Scan for the cell matching the given text and deliver its (X, Y) coordinate at center. 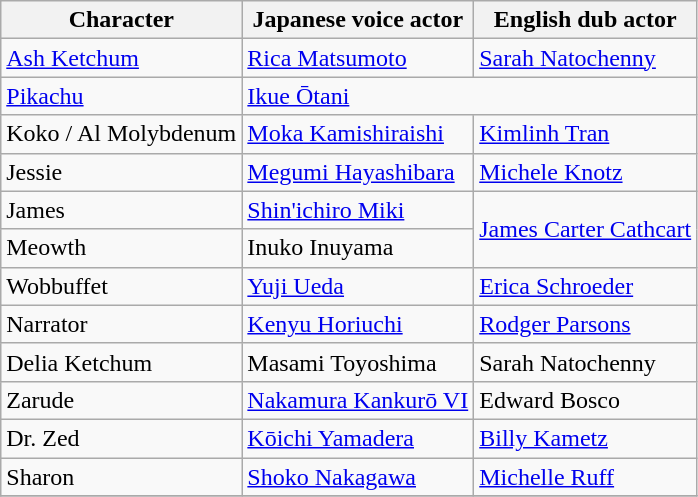
Kōichi Yamadera (358, 438)
Sharon (122, 477)
Ikue Ōtani (470, 96)
Masami Toyoshima (358, 362)
Rodger Parsons (586, 324)
James Carter Cathcart (586, 229)
Michele Knotz (586, 172)
Dr. Zed (122, 438)
Nakamura Kankurō VI (358, 400)
Megumi Hayashibara (358, 172)
Inuko Inuyama (358, 248)
English dub actor (586, 20)
Meowth (122, 248)
Shin'ichiro Miki (358, 210)
Michelle Ruff (586, 477)
Kenyu Horiuchi (358, 324)
Edward Bosco (586, 400)
Jessie (122, 172)
Shoko Nakagawa (358, 477)
Yuji Ueda (358, 286)
Moka Kamishiraishi (358, 134)
Pikachu (122, 96)
James (122, 210)
Ash Ketchum (122, 58)
Delia Ketchum (122, 362)
Narrator (122, 324)
Erica Schroeder (586, 286)
Rica Matsumoto (358, 58)
Wobbuffet (122, 286)
Character (122, 20)
Billy Kametz (586, 438)
Japanese voice actor (358, 20)
Kimlinh Tran (586, 134)
Zarude (122, 400)
Koko / Al Molybdenum (122, 134)
